Extract the [x, y] coordinate from the center of the cell holding the provided text.  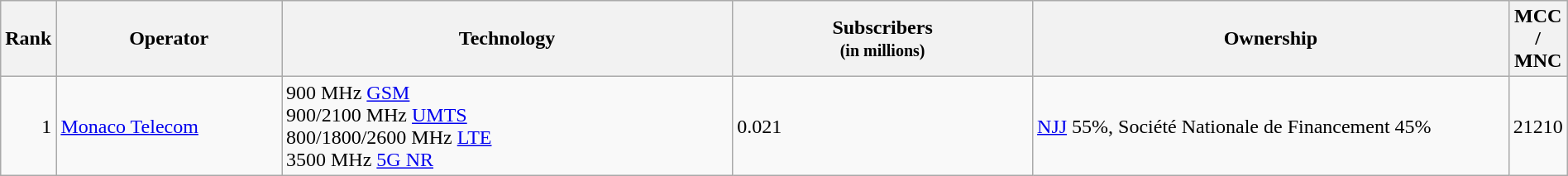
MCC / MNC [1538, 39]
1 [28, 126]
Technology [506, 39]
Monaco Telecom [169, 126]
Operator [169, 39]
0.021 [883, 126]
NJJ 55%, Société Nationale de Financement 45% [1271, 126]
21210 [1538, 126]
900 MHz GSM 900/2100 MHz UMTS800/1800/2600 MHz LTE3500 MHz 5G NR [506, 126]
Subscribers(in millions) [883, 39]
Ownership [1271, 39]
Rank [28, 39]
